Return the (X, Y) coordinate for the center point of the cell that contains the specified text.  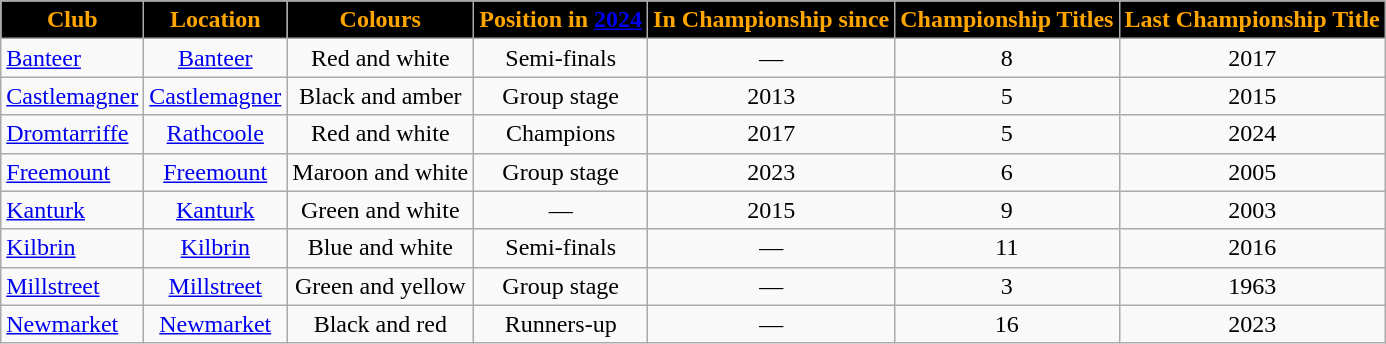
Green and white (380, 210)
Championship Titles (1007, 20)
6 (1007, 172)
Green and yellow (380, 286)
Blue and white (380, 248)
Maroon and white (380, 172)
9 (1007, 210)
Black and red (380, 324)
2024 (1252, 134)
8 (1007, 58)
Champions (561, 134)
Colours (380, 20)
Dromtarriffe (72, 134)
Rathcoole (216, 134)
2003 (1252, 210)
Position in 2024 (561, 20)
2016 (1252, 248)
Runners-up (561, 324)
1963 (1252, 286)
11 (1007, 248)
Last Championship Title (1252, 20)
Location (216, 20)
16 (1007, 324)
Club (72, 20)
In Championship since (772, 20)
3 (1007, 286)
Black and amber (380, 96)
2013 (772, 96)
2005 (1252, 172)
